Determine the (x, y) coordinate at the center of the cell enclosing the given text.  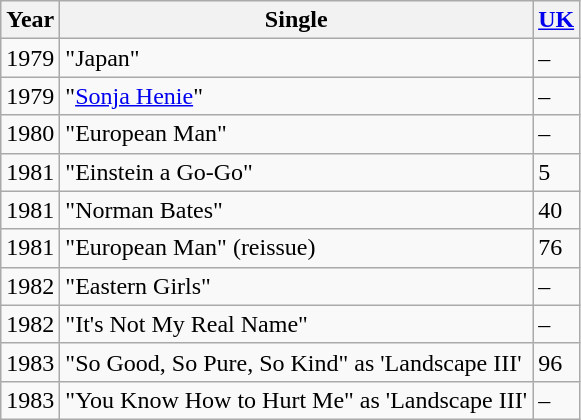
"European Man" (296, 134)
"Sonja Henie" (296, 96)
40 (556, 210)
UK (556, 20)
Single (296, 20)
1980 (30, 134)
"You Know How to Hurt Me" as 'Landscape III' (296, 400)
"So Good, So Pure, So Kind" as 'Landscape III' (296, 362)
Year (30, 20)
"Norman Bates" (296, 210)
76 (556, 248)
"Einstein a Go-Go" (296, 172)
"Eastern Girls" (296, 286)
"Japan" (296, 58)
"European Man" (reissue) (296, 248)
"It's Not My Real Name" (296, 324)
5 (556, 172)
96 (556, 362)
